Pinpoint the cell where the given text exists, returning its (X, Y) midpoint coordinate. 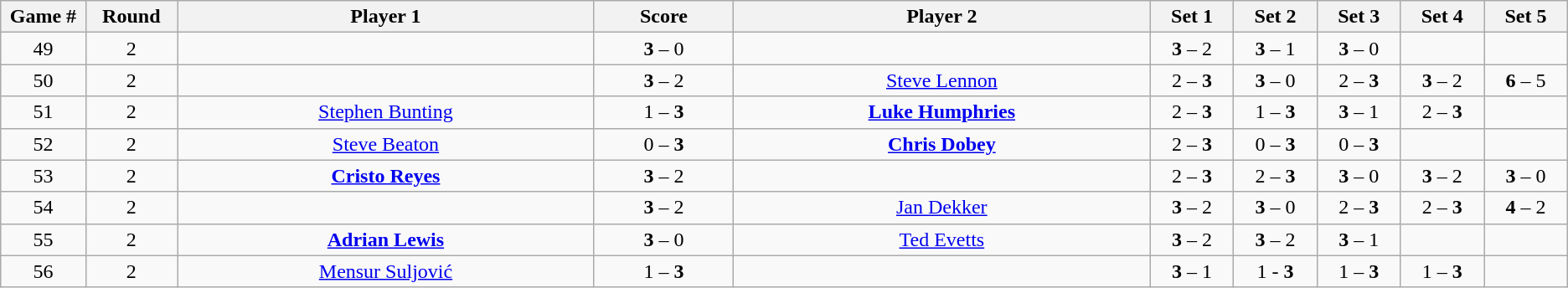
Jan Dekker (941, 208)
1 - 3 (1276, 271)
Chris Dobey (941, 144)
Player 1 (386, 17)
Luke Humphries (941, 112)
Score (663, 17)
51 (44, 112)
50 (44, 80)
Set 1 (1192, 17)
Set 5 (1526, 17)
Set 3 (1359, 17)
Steve Lennon (941, 80)
Round (131, 17)
Set 2 (1276, 17)
55 (44, 239)
Mensur Suljović (386, 271)
Steve Beaton (386, 144)
Ted Evetts (941, 239)
Player 2 (941, 17)
Stephen Bunting (386, 112)
49 (44, 49)
52 (44, 144)
4 – 2 (1526, 208)
56 (44, 271)
54 (44, 208)
Set 4 (1442, 17)
Adrian Lewis (386, 239)
Game # (44, 17)
Cristo Reyes (386, 176)
53 (44, 176)
6 – 5 (1526, 80)
